Find where the given text appears and provide that cell's center as [X, Y] coordinate. 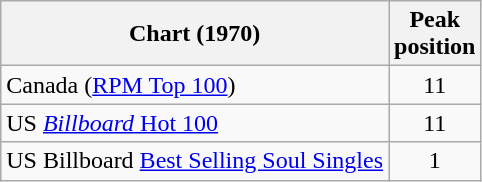
Chart (1970) [195, 34]
US Billboard Best Selling Soul Singles [195, 161]
1 [435, 161]
US Billboard Hot 100 [195, 123]
Peakposition [435, 34]
Canada (RPM Top 100) [195, 85]
